Determine the (X, Y) coordinate at the center of the cell enclosing the given text.  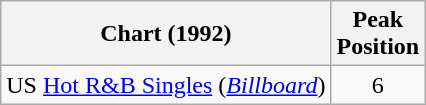
6 (378, 85)
Chart (1992) (166, 34)
PeakPosition (378, 34)
US Hot R&B Singles (Billboard) (166, 85)
